Return the [x, y] coordinate for the center point of the cell that contains the specified text.  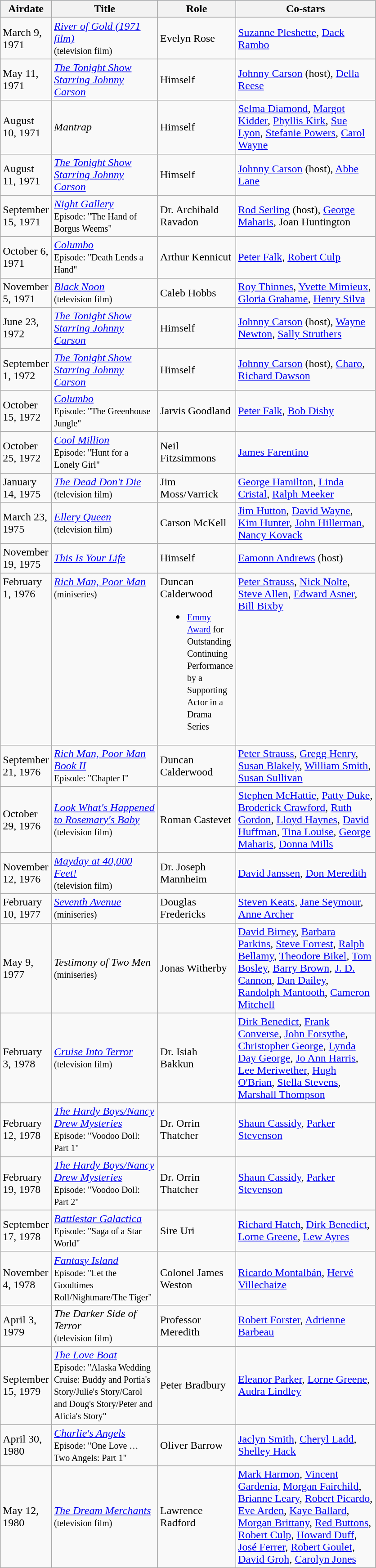
Rod Serling (host), George Maharis, Joan Huntington [306, 216]
October 29, 1976 [26, 820]
Peter Falk, Robert Culp [306, 257]
Eleanor Parker, Lorne Greene, Audra Lindley [306, 1385]
Testimony of Two Men (miniseries) [104, 968]
Jim Hutton, David Wayne, Kim Hunter, John Hillerman, Nancy Kovack [306, 523]
February 12, 1978 [26, 1130]
September 15, 1971 [26, 216]
Jaclyn Smith, Cheryl Ladd, Shelley Hack [306, 1445]
Oliver Barrow [197, 1445]
Mayday at 40,000 Feet! (television film) [104, 873]
David Janssen, Don Meredith [306, 873]
Jarvis Goodland [197, 411]
May 9, 1977 [26, 968]
This Is Your Life [104, 559]
February 3, 1978 [26, 1058]
Colonel James Weston [197, 1278]
Cruise Into Terror (television film) [104, 1058]
September 1, 1972 [26, 369]
Eamonn Andrews (host) [306, 559]
March 23, 1975 [26, 523]
Peter Bradbury [197, 1385]
Johnny Carson (host), Abbe Lane [306, 175]
The Hardy Boys/Nancy Drew Mysteries Episode: "Voodoo Doll: Part 2" [104, 1183]
Professor Meredith [197, 1326]
Charlie's Angels Episode: "One Love … Two Angels: Part 1" [104, 1445]
Jonas Witherby [197, 968]
Robert Forster, Adrienne Barbeau [306, 1326]
River of Gold (1971 film) (television film) [104, 38]
June 23, 1972 [26, 328]
Columbo Episode: "Death Lends a Hand" [104, 257]
Douglas Fredericks [197, 909]
May 12, 1980 [26, 1517]
Roy Thinnes, Yvette Mimieux, Gloria Grahame, Henry Silva [306, 292]
Look What's Happened to Rosemary's Baby(television film) [104, 820]
James Farentino [306, 452]
Ellery Queen (television film) [104, 523]
Night Gallery Episode: "The Hand of Borgus Weems" [104, 216]
August 11, 1971 [26, 175]
Rich Man, Poor Man Book II Episode: "Chapter I" [104, 766]
Dr. Isiah Bakkun [197, 1058]
February 19, 1978 [26, 1183]
Suzanne Pleshette, Dack Rambo [306, 38]
November 12, 1976 [26, 873]
Seventh Avenue (miniseries) [104, 909]
September 15, 1979 [26, 1385]
April 30, 1980 [26, 1445]
Johnny Carson (host), Della Reese [306, 80]
November 19, 1975 [26, 559]
Peter Falk, Bob Dishy [306, 411]
Steven Keats, Jane Seymour, Anne Archer [306, 909]
The Love Boat Episode: "Alaska Wedding Cruise: Buddy and Portia's Story/Julie's Story/Carol and Doug's Story/Peter and Alicia's Story" [104, 1385]
Battlestar Galactica Episode: "Saga of a Star World" [104, 1231]
Dr. Archibald Ravadon [197, 216]
Peter Strauss, Gregg Henry, Susan Blakely, William Smith, Susan Sullivan [306, 766]
October 6, 1971 [26, 257]
The Darker Side of Terror (television film) [104, 1326]
The Hardy Boys/Nancy Drew Mysteries Episode: "Voodoo Doll: Part 1" [104, 1130]
Neil Fitzsimmons [197, 452]
Johnny Carson (host), Wayne Newton, Sally Struthers [306, 328]
Caleb Hobbs [197, 292]
Arthur Kennicut [197, 257]
April 3, 1979 [26, 1326]
January 14, 1975 [26, 488]
Roman Castevet [197, 820]
May 11, 1971 [26, 80]
Evelyn Rose [197, 38]
Richard Hatch, Dirk Benedict, Lorne Greene, Lew Ayres [306, 1231]
Mantrap [104, 127]
Role [197, 9]
Carson McKell [197, 523]
Johnny Carson (host), Charo, Richard Dawson [306, 369]
Selma Diamond, Margot Kidder, Phyllis Kirk, Sue Lyon, Stefanie Powers, Carol Wayne [306, 127]
September 21, 1976 [26, 766]
September 17, 1978 [26, 1231]
Fantasy Island Episode: "Let the Goodtimes Roll/Nightmare/The Tiger" [104, 1278]
Rich Man, Poor Man (miniseries) [104, 659]
The Dead Don't Die(television film) [104, 488]
Ricardo Montalbán, Hervé Villechaize [306, 1278]
ColumboEpisode: "The Greenhouse Jungle" [104, 411]
October 15, 1972 [26, 411]
Duncan CalderwoodEmmy Award for Outstanding Continuing Performance by a Supporting Actor in a Drama Series [197, 659]
March 9, 1971 [26, 38]
November 5, 1971 [26, 292]
August 10, 1971 [26, 127]
Title [104, 9]
The Dream Merchants (television film) [104, 1517]
Cool Million Episode: "Hunt for a Lonely Girl" [104, 452]
Stephen McHattie, Patty Duke, Broderick Crawford, Ruth Gordon, Lloyd Haynes, David Huffman, Tina Louise, George Maharis, Donna Mills [306, 820]
Black Noon(television film) [104, 292]
Sire Uri [197, 1231]
Co-stars [306, 9]
October 25, 1972 [26, 452]
Duncan Calderwood [197, 766]
George Hamilton, Linda Cristal, Ralph Meeker [306, 488]
Peter Strauss, Nick Nolte, Steve Allen, Edward Asner, Bill Bixby [306, 659]
Lawrence Radford [197, 1517]
February 1, 1976 [26, 659]
Airdate [26, 9]
February 10, 1977 [26, 909]
November 4, 1978 [26, 1278]
Jim Moss/Varrick [197, 488]
Dr. Joseph Mannheim [197, 873]
